For the text-containing cell, return its midpoint in (X, Y) coordinate format. 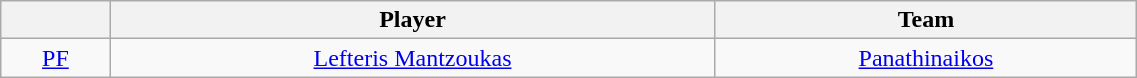
Player (412, 20)
Team (926, 20)
PF (56, 58)
Panathinaikos (926, 58)
Lefteris Mantzoukas (412, 58)
